Find where the given text appears and provide that cell's center as [x, y] coordinate. 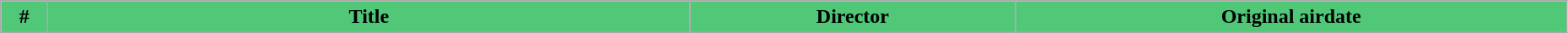
Original airdate [1291, 17]
# [24, 17]
Title [369, 17]
Director [853, 17]
